Extract the [x, y] coordinate from the center of the cell holding the provided text.  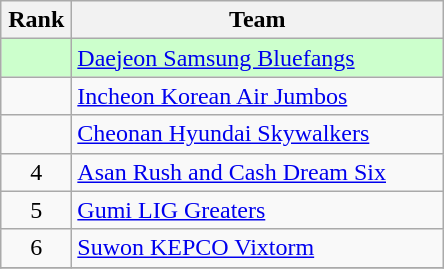
Incheon Korean Air Jumbos [258, 96]
Cheonan Hyundai Skywalkers [258, 134]
Suwon KEPCO Vixtorm [258, 248]
Team [258, 20]
4 [36, 172]
Asan Rush and Cash Dream Six [258, 172]
Gumi LIG Greaters [258, 210]
5 [36, 210]
Daejeon Samsung Bluefangs [258, 58]
Rank [36, 20]
6 [36, 248]
